Detect which cell encompasses the target text, then output its [X, Y] center coordinate. 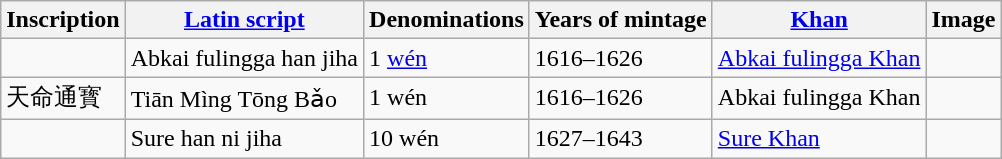
Abkai fulingga han jiha [244, 58]
Years of mintage [620, 20]
Latin script [244, 20]
天命通寳 [63, 98]
Tiān Mìng Tōng Bǎo [244, 98]
Khan [819, 20]
Inscription [63, 20]
Sure Khan [819, 138]
Image [964, 20]
Sure han ni jiha [244, 138]
Denominations [447, 20]
10 wén [447, 138]
1627–1643 [620, 138]
